Extract the [X, Y] coordinate from the center of the cell holding the provided text.  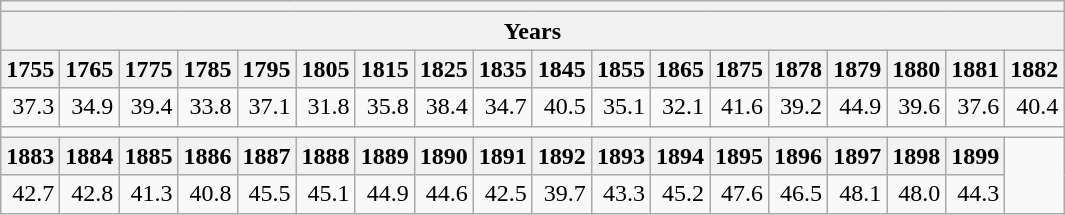
1886 [208, 156]
44.6 [444, 194]
1755 [30, 69]
1891 [502, 156]
1795 [266, 69]
1865 [680, 69]
1785 [208, 69]
40.8 [208, 194]
1885 [148, 156]
42.8 [90, 194]
45.2 [680, 194]
31.8 [326, 107]
1883 [30, 156]
1879 [858, 69]
48.1 [858, 194]
1835 [502, 69]
37.1 [266, 107]
42.5 [502, 194]
1894 [680, 156]
1765 [90, 69]
1889 [384, 156]
47.6 [740, 194]
1875 [740, 69]
41.3 [148, 194]
1881 [976, 69]
1882 [1034, 69]
32.1 [680, 107]
1899 [976, 156]
45.1 [326, 194]
1880 [916, 69]
1884 [90, 156]
40.5 [562, 107]
48.0 [916, 194]
40.4 [1034, 107]
1775 [148, 69]
1895 [740, 156]
1892 [562, 156]
1893 [620, 156]
39.7 [562, 194]
1888 [326, 156]
34.9 [90, 107]
1878 [798, 69]
44.3 [976, 194]
1825 [444, 69]
43.3 [620, 194]
39.2 [798, 107]
38.4 [444, 107]
1805 [326, 69]
35.8 [384, 107]
39.4 [148, 107]
1897 [858, 156]
1890 [444, 156]
Years [532, 31]
37.6 [976, 107]
39.6 [916, 107]
34.7 [502, 107]
1896 [798, 156]
1898 [916, 156]
35.1 [620, 107]
1815 [384, 69]
1887 [266, 156]
46.5 [798, 194]
1845 [562, 69]
33.8 [208, 107]
45.5 [266, 194]
42.7 [30, 194]
37.3 [30, 107]
1855 [620, 69]
41.6 [740, 107]
